Capture the cell that displays the provided text and extract its (x, y) central coordinate. 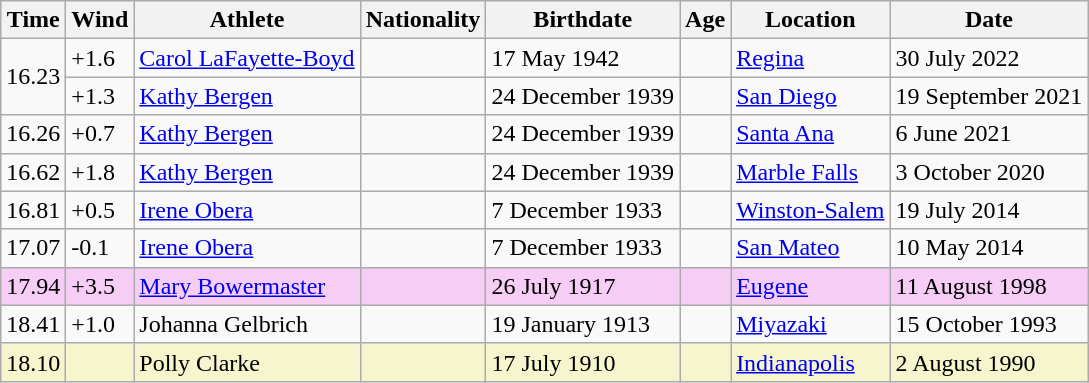
Regina (810, 58)
Mary Bowermaster (247, 286)
Date (989, 20)
Indianapolis (810, 362)
Marble Falls (810, 172)
San Mateo (810, 248)
San Diego (810, 96)
Miyazaki (810, 324)
11 August 1998 (989, 286)
17.94 (34, 286)
Athlete (247, 20)
Winston-Salem (810, 210)
+1.8 (100, 172)
15 October 1993 (989, 324)
Wind (100, 20)
17 May 1942 (583, 58)
Time (34, 20)
30 July 2022 (989, 58)
16.23 (34, 77)
Nationality (423, 20)
Location (810, 20)
Eugene (810, 286)
19 July 2014 (989, 210)
10 May 2014 (989, 248)
-0.1 (100, 248)
19 January 1913 (583, 324)
16.26 (34, 134)
+1.6 (100, 58)
Polly Clarke (247, 362)
3 October 2020 (989, 172)
17.07 (34, 248)
Age (706, 20)
16.81 (34, 210)
16.62 (34, 172)
26 July 1917 (583, 286)
19 September 2021 (989, 96)
+0.5 (100, 210)
6 June 2021 (989, 134)
+0.7 (100, 134)
2 August 1990 (989, 362)
18.41 (34, 324)
Carol LaFayette-Boyd (247, 58)
Santa Ana (810, 134)
+1.3 (100, 96)
17 July 1910 (583, 362)
Birthdate (583, 20)
18.10 (34, 362)
+3.5 (100, 286)
+1.0 (100, 324)
Johanna Gelbrich (247, 324)
